Scan for the cell matching the given text and deliver its (x, y) coordinate at center. 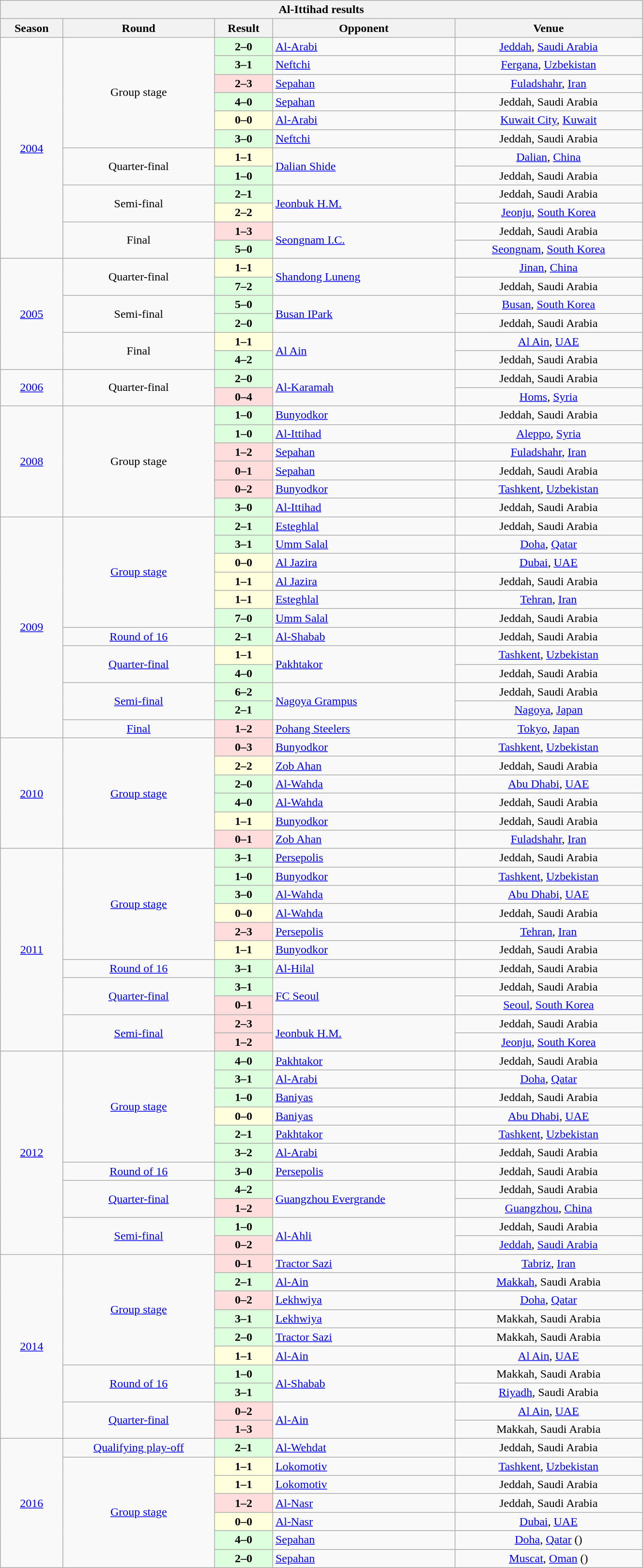
Homs, Syria (548, 397)
Result (244, 28)
Tokyo, Japan (548, 729)
Seongnam I.C. (364, 240)
6–2 (244, 692)
Aleppo, Syria (548, 434)
2012 (32, 1153)
Dalian, China (548, 157)
Qualifying play-off (138, 1448)
Nagoya Grampus (364, 701)
Al-Hilal (364, 968)
Round (138, 28)
Seongnam, South Korea (548, 249)
Fergana, Uzbekistan (548, 65)
Guangzhou Evergrande (364, 1199)
Venue (548, 28)
Opponent (364, 28)
Riyadh, Saudi Arabia (548, 1392)
2009 (32, 627)
Muscat, Oman () (548, 1558)
7–0 (244, 618)
2011 (32, 950)
0–3 (244, 747)
Busan, South Korea (548, 305)
2016 (32, 1503)
Kuwait City, Kuwait (548, 120)
2004 (32, 148)
Al Ain (364, 351)
2008 (32, 461)
Tabriz, Iran (548, 1263)
Nagoya, Japan (548, 710)
Al-Wehdat (364, 1448)
Shandong Luneng (364, 277)
2010 (32, 793)
Jinan, China (548, 268)
2006 (32, 388)
Guangzhou, China (548, 1208)
2005 (32, 314)
Dalian Shide (364, 166)
0–4 (244, 397)
Pohang Steelers (364, 729)
3–2 (244, 1153)
Doha, Qatar () (548, 1540)
2014 (32, 1347)
Seoul, South Korea (548, 1005)
FC Seoul (364, 996)
Season (32, 28)
Al-Karamah (364, 388)
7–2 (244, 286)
Busan IPark (364, 314)
Al-Ahli (364, 1236)
Al-Ittihad results (321, 10)
